Capture the cell that displays the provided text and extract its (x, y) central coordinate. 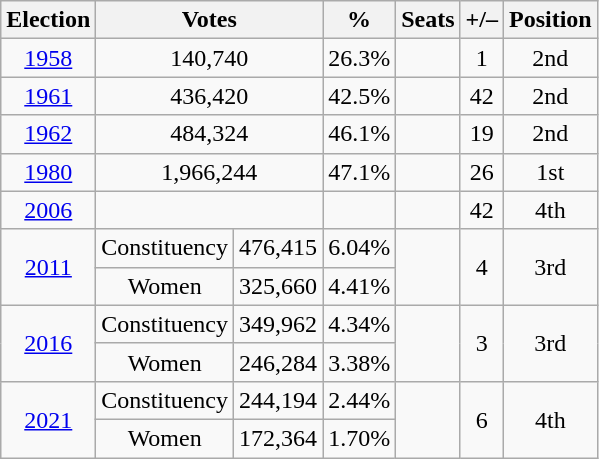
325,660 (278, 286)
3 (482, 343)
4.34% (360, 324)
484,324 (210, 134)
1962 (48, 134)
Votes (210, 20)
Seats (428, 20)
476,415 (278, 248)
19 (482, 134)
140,740 (210, 58)
1961 (48, 96)
26 (482, 172)
Position (550, 20)
349,962 (278, 324)
246,284 (278, 362)
6.04% (360, 248)
1.70% (360, 438)
42.5% (360, 96)
2.44% (360, 400)
+/– (482, 20)
1,966,244 (210, 172)
6 (482, 419)
1980 (48, 172)
1st (550, 172)
4 (482, 267)
% (360, 20)
2011 (48, 267)
4.41% (360, 286)
244,194 (278, 400)
Election (48, 20)
2016 (48, 343)
172,364 (278, 438)
436,420 (210, 96)
47.1% (360, 172)
2006 (48, 210)
2021 (48, 419)
1958 (48, 58)
3.38% (360, 362)
46.1% (360, 134)
26.3% (360, 58)
1 (482, 58)
